Locate the cell with the specified text and output its [x, y] center coordinate. 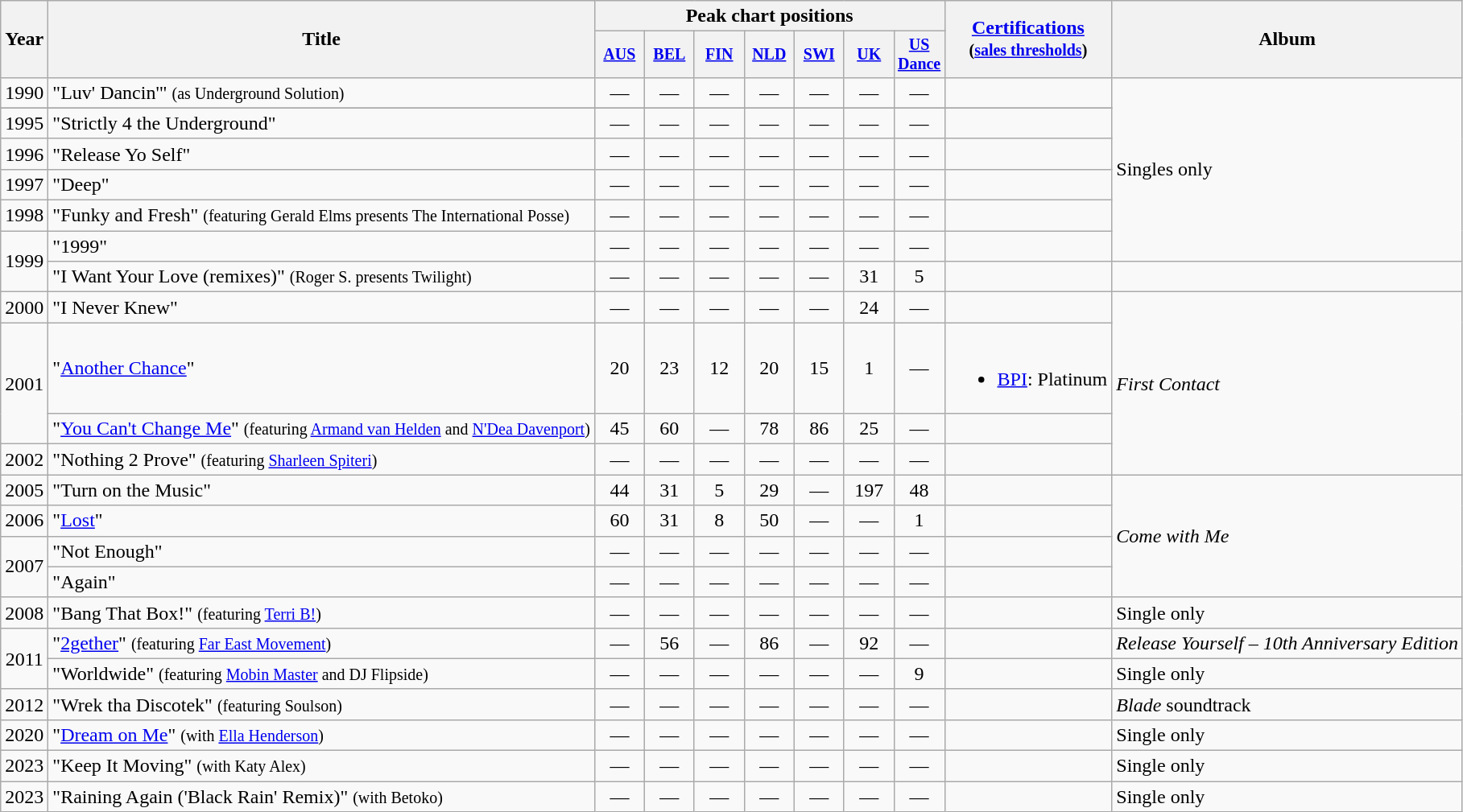
50 [769, 521]
56 [669, 643]
2020 [24, 735]
Singles only [1287, 169]
29 [769, 490]
Blade soundtrack [1287, 704]
"You Can't Change Me" (featuring Armand van Helden and N'Dea Davenport) [322, 429]
2006 [24, 521]
"Another Chance" [322, 369]
92 [869, 643]
15 [819, 369]
2000 [24, 307]
"I Want Your Love (remixes)" (Roger S. presents Twilight) [322, 277]
Album [1287, 39]
"I Never Knew" [322, 307]
Title [322, 39]
2002 [24, 460]
1999 [24, 262]
2005 [24, 490]
2007 [24, 567]
24 [869, 307]
"Worldwide" (featuring Mobin Master and DJ Flipside) [322, 674]
"Deep" [322, 184]
"Keep It Moving" (with Katy Alex) [322, 766]
"Nothing 2 Prove" (featuring Sharleen Spiteri) [322, 460]
NLD [769, 55]
FIN [719, 55]
"Not Enough" [322, 551]
12 [719, 369]
"Wrek tha Discotek" (featuring Soulson) [322, 704]
SWI [819, 55]
"Release Yo Self" [322, 154]
First Contact [1287, 383]
1990 [24, 93]
Release Yourself – 10th Anniversary Edition [1287, 643]
BPI: Platinum [1028, 369]
AUS [619, 55]
"Again" [322, 582]
"Luv' Dancin'" (as Underground Solution) [322, 93]
Certifications(sales thresholds) [1028, 39]
9 [920, 674]
25 [869, 429]
"Lost" [322, 521]
1997 [24, 184]
2011 [24, 658]
BEL [669, 55]
1996 [24, 154]
78 [769, 429]
UK [869, 55]
1998 [24, 216]
44 [619, 490]
1995 [24, 123]
Come with Me [1287, 536]
"Turn on the Music" [322, 490]
2008 [24, 612]
"Raining Again ('Black Rain' Remix)" (with Betoko) [322, 797]
Peak chart positions [770, 16]
48 [920, 490]
45 [619, 429]
"Funky and Fresh" (featuring Gerald Elms presents The International Posse) [322, 216]
USDance [920, 55]
"2gether" (featuring Far East Movement) [322, 643]
"Dream on Me" (with Ella Henderson) [322, 735]
2012 [24, 704]
2001 [24, 383]
8 [719, 521]
"1999" [322, 246]
"Bang That Box!" (featuring Terri B!) [322, 612]
"Strictly 4 the Underground" [322, 123]
23 [669, 369]
Year [24, 39]
197 [869, 490]
